Search for the cell housing the specified text and yield its [X, Y] center coordinate. 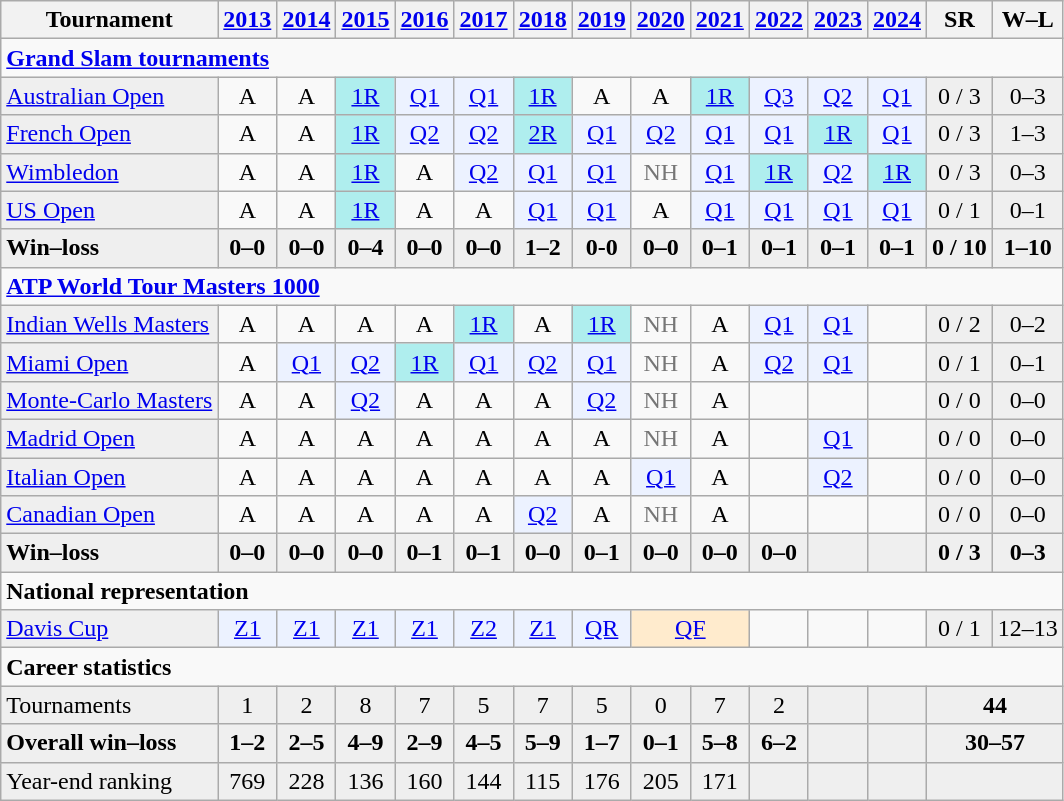
144 [484, 781]
National representation [532, 591]
5–8 [720, 743]
4–9 [366, 743]
Year-end ranking [110, 781]
Overall win–loss [110, 743]
Z2 [484, 629]
2013 [248, 20]
Australian Open [110, 96]
Davis Cup [110, 629]
2022 [778, 20]
160 [424, 781]
Madrid Open [110, 438]
2024 [896, 20]
2R [542, 134]
1–10 [1028, 248]
115 [542, 781]
QR [602, 629]
2018 [542, 20]
Indian Wells Masters [110, 324]
Miami Open [110, 362]
French Open [110, 134]
0–2 [1028, 324]
Grand Slam tournaments [532, 58]
228 [306, 781]
Career statistics [532, 667]
4–5 [484, 743]
2021 [720, 20]
1–3 [1028, 134]
0 / 2 [960, 324]
1–7 [602, 743]
44 [996, 705]
0 / 10 [960, 248]
Q3 [778, 96]
205 [660, 781]
2014 [306, 20]
2019 [602, 20]
136 [366, 781]
12–13 [1028, 629]
769 [248, 781]
5–9 [542, 743]
2–5 [306, 743]
8 [366, 705]
2–9 [424, 743]
Monte-Carlo Masters [110, 400]
Canadian Open [110, 515]
2023 [838, 20]
SR [960, 20]
Tournaments [110, 705]
2016 [424, 20]
Tournament [110, 20]
0 [660, 705]
US Open [110, 210]
6–2 [778, 743]
2020 [660, 20]
30–57 [996, 743]
176 [602, 781]
0-0 [602, 248]
171 [720, 781]
2015 [366, 20]
QF [690, 629]
ATP World Tour Masters 1000 [532, 286]
W–L [1028, 20]
Italian Open [110, 477]
Wimbledon [110, 172]
2017 [484, 20]
1 [248, 705]
0–4 [366, 248]
